Detect which cell encompasses the target text, then output its (X, Y) center coordinate. 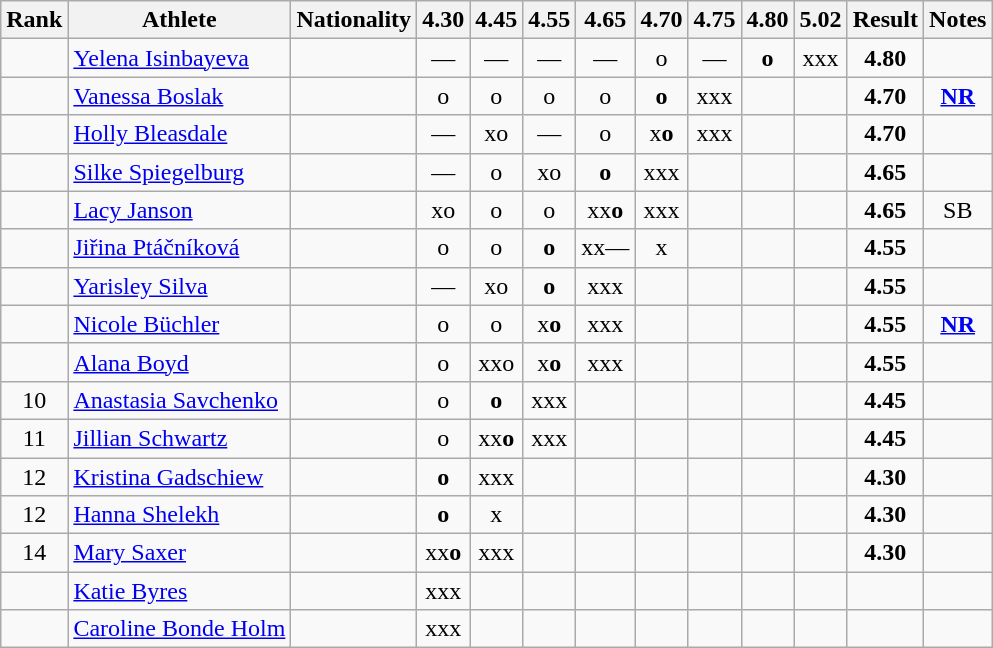
Athlete (180, 20)
Rank (34, 20)
Hanna Shelekh (180, 515)
Lacy Janson (180, 210)
Yelena Isinbayeva (180, 58)
Mary Saxer (180, 553)
4.75 (714, 20)
Kristina Gadschiew (180, 477)
11 (34, 438)
Nicole Büchler (180, 324)
Jillian Schwartz (180, 438)
Holly Bleasdale (180, 134)
Jiřina Ptáčníková (180, 248)
xx— (606, 248)
Yarisley Silva (180, 286)
14 (34, 553)
Caroline Bonde Holm (180, 629)
Result (885, 20)
SB (958, 210)
Katie Byres (180, 591)
Alana Boyd (180, 362)
Nationality (354, 20)
Silke Spiegelburg (180, 172)
Notes (958, 20)
10 (34, 400)
5.02 (820, 20)
Anastasia Savchenko (180, 400)
Vanessa Boslak (180, 96)
